Extract the (x, y) coordinate from the center of the cell holding the provided text.  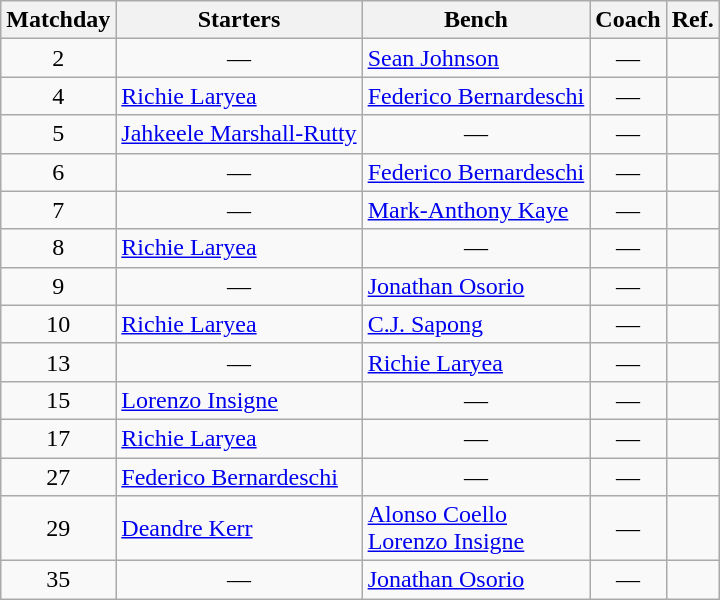
2 (58, 58)
35 (58, 580)
8 (58, 248)
C.J. Sapong (476, 324)
10 (58, 324)
29 (58, 528)
15 (58, 400)
Deandre Kerr (239, 528)
Ref. (692, 20)
Alonso Coello Lorenzo Insigne (476, 528)
5 (58, 134)
7 (58, 210)
Bench (476, 20)
27 (58, 477)
Starters (239, 20)
6 (58, 172)
Coach (628, 20)
13 (58, 362)
Sean Johnson (476, 58)
4 (58, 96)
Lorenzo Insigne (239, 400)
Matchday (58, 20)
9 (58, 286)
Mark-Anthony Kaye (476, 210)
17 (58, 438)
Jahkeele Marshall-Rutty (239, 134)
